Detect which cell encompasses the target text, then output its [x, y] center coordinate. 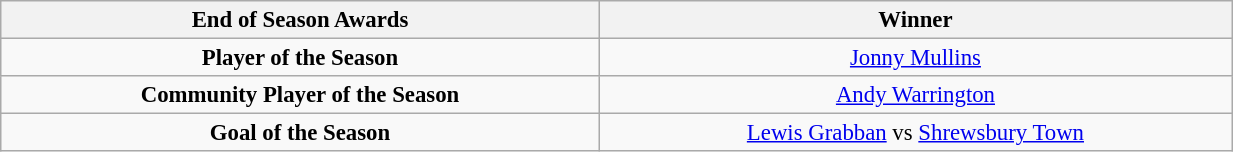
End of Season Awards [300, 20]
Winner [915, 20]
Player of the Season [300, 58]
Goal of the Season [300, 133]
Lewis Grabban vs Shrewsbury Town [915, 133]
Community Player of the Season [300, 95]
Andy Warrington [915, 95]
Jonny Mullins [915, 58]
